Identify which cell holds the provided text, then report its (X, Y) central coordinate. 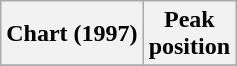
Peakposition (189, 34)
Chart (1997) (72, 34)
